From the cell containing the given text, extract its center point as [x, y] coordinate. 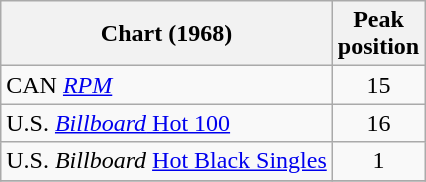
Peakposition [378, 34]
Chart (1968) [167, 34]
1 [378, 161]
U.S. Billboard Hot Black Singles [167, 161]
CAN RPM [167, 85]
16 [378, 123]
15 [378, 85]
U.S. Billboard Hot 100 [167, 123]
